Locate the cell with the specified text and output its (x, y) center coordinate. 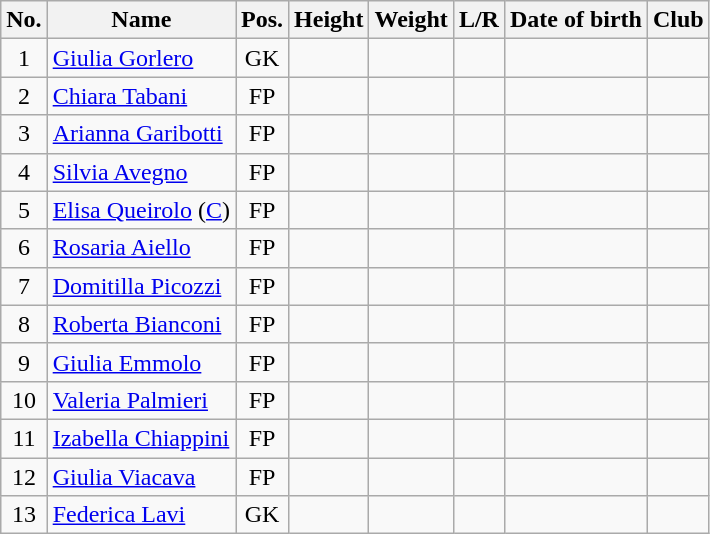
Arianna Garibotti (141, 134)
Roberta Bianconi (141, 324)
Date of birth (576, 20)
Chiara Tabani (141, 96)
Name (141, 20)
5 (24, 210)
Giulia Gorlero (141, 58)
3 (24, 134)
Club (678, 20)
6 (24, 248)
Domitilla Picozzi (141, 286)
Izabella Chiappini (141, 438)
2 (24, 96)
Height (329, 20)
Valeria Palmieri (141, 400)
Federica Lavi (141, 515)
8 (24, 324)
Elisa Queirolo (C) (141, 210)
1 (24, 58)
4 (24, 172)
Giulia Emmolo (141, 362)
11 (24, 438)
12 (24, 477)
L/R (478, 20)
Rosaria Aiello (141, 248)
Giulia Viacava (141, 477)
Weight (411, 20)
Pos. (262, 20)
No. (24, 20)
7 (24, 286)
10 (24, 400)
9 (24, 362)
Silvia Avegno (141, 172)
13 (24, 515)
